Determine the [x, y] coordinate at the center of the cell enclosing the given text.  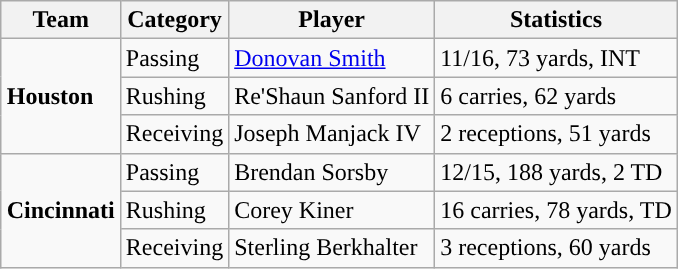
Statistics [556, 20]
Houston [60, 96]
16 carries, 78 yards, TD [556, 210]
Player [332, 20]
Corey Kiner [332, 210]
3 receptions, 60 yards [556, 248]
12/15, 188 yards, 2 TD [556, 172]
6 carries, 62 yards [556, 96]
Brendan Sorsby [332, 172]
Category [174, 20]
Donovan Smith [332, 58]
11/16, 73 yards, INT [556, 58]
Cincinnati [60, 210]
Team [60, 20]
2 receptions, 51 yards [556, 134]
Re'Shaun Sanford II [332, 96]
Sterling Berkhalter [332, 248]
Joseph Manjack IV [332, 134]
